Identify which cell holds the provided text, then report its (x, y) central coordinate. 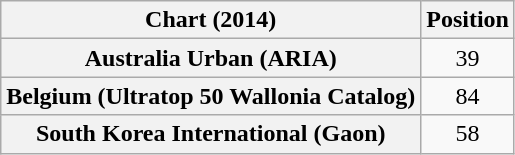
Australia Urban (ARIA) (211, 58)
Belgium (Ultratop 50 Wallonia Catalog) (211, 96)
84 (468, 96)
Position (468, 20)
39 (468, 58)
Chart (2014) (211, 20)
South Korea International (Gaon) (211, 134)
58 (468, 134)
